Detect which cell encompasses the target text, then output its (X, Y) center coordinate. 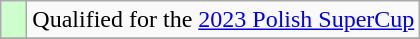
Qualified for the 2023 Polish SuperCup (224, 20)
